Locate the cell with the specified text and output its [X, Y] center coordinate. 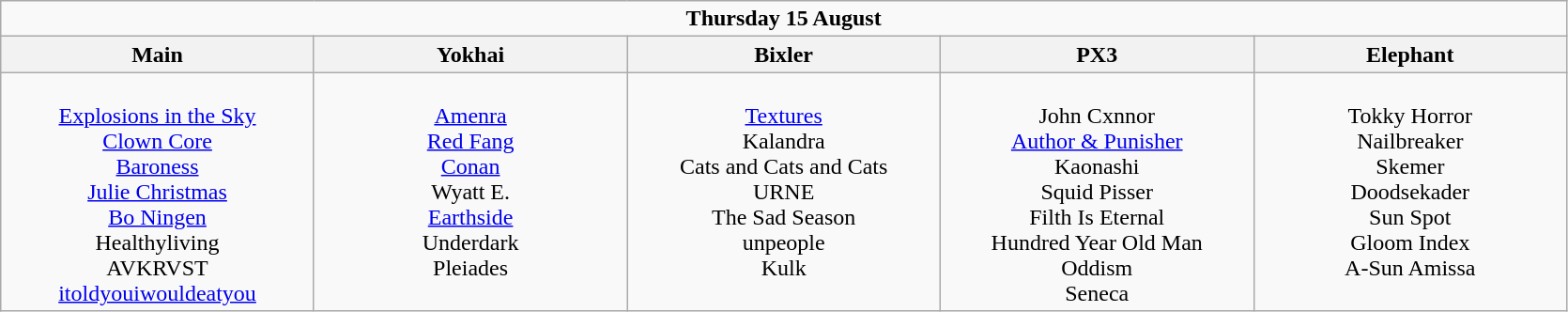
Textures Kalandra Cats and Cats and Cats URNE The Sad Season unpeople Kulk [784, 192]
John Cxnnor Author & Punisher Kaonashi Squid Pisser Filth Is Eternal Hundred Year Old Man Oddism Seneca [1097, 192]
Thursday 15 August [784, 19]
Main [158, 55]
Bixler [784, 55]
Elephant [1410, 55]
Yokhai [470, 55]
Tokky Horror Nailbreaker Skemer Doodsekader Sun Spot Gloom Index A-Sun Amissa [1410, 192]
Explosions in the Sky Clown Core Baroness Julie Christmas Bo Ningen Healthyliving AVKRVST itoldyouiwouldeatyou [158, 192]
PX3 [1097, 55]
Amenra Red Fang Conan Wyatt E. Earthside Underdark Pleiades [470, 192]
